Find where the given text appears and provide that cell's center as (x, y) coordinate. 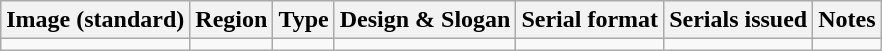
Serials issued (738, 20)
Design & Slogan (425, 20)
Notes (847, 20)
Serial format (590, 20)
Image (standard) (96, 20)
Type (304, 20)
Region (232, 20)
